For the text-containing cell, return its midpoint in [x, y] coordinate format. 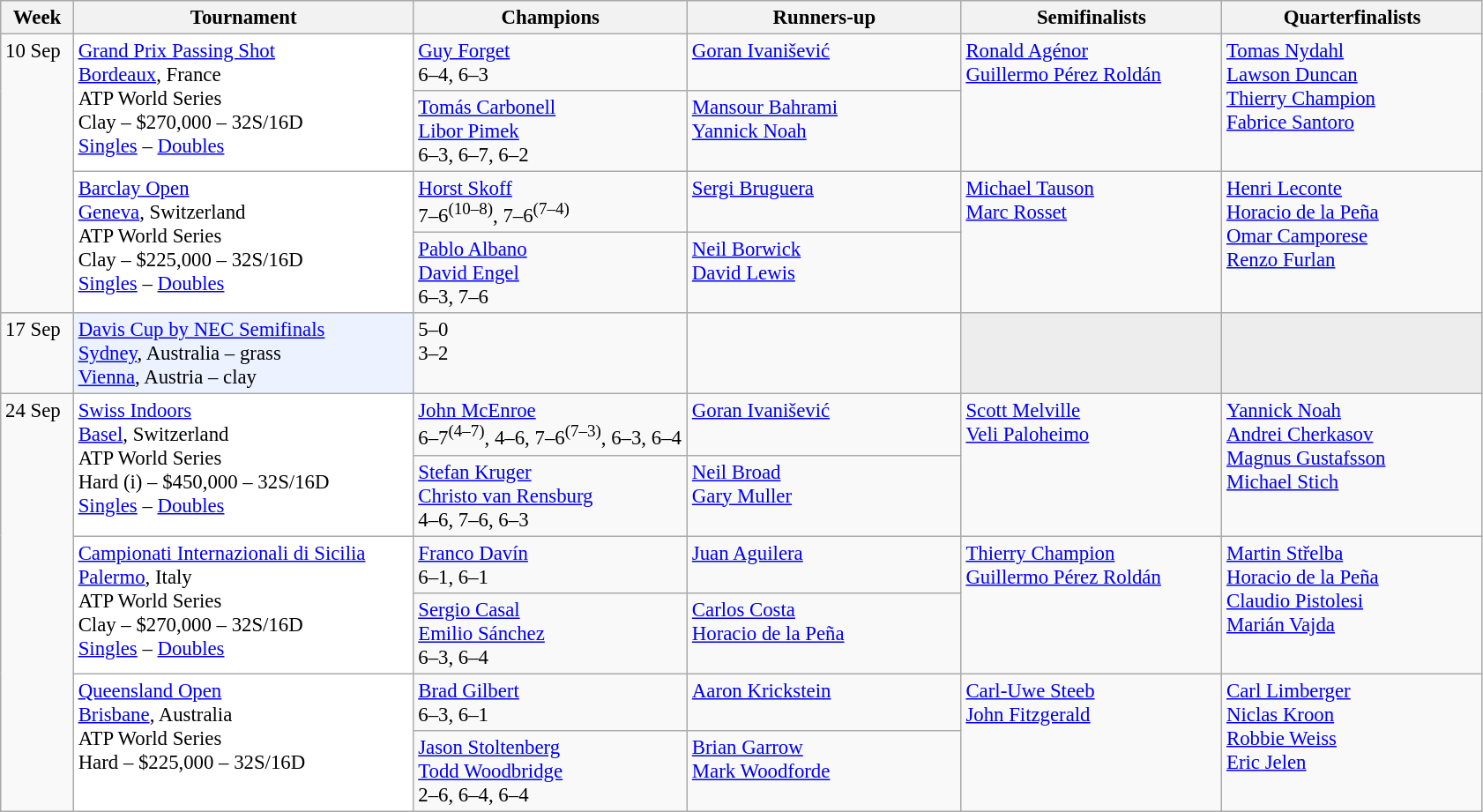
Runners-up [825, 18]
10 Sep [37, 175]
Semifinalists [1092, 18]
Neil Borwick David Lewis [825, 273]
Mansour Bahrami Yannick Noah [825, 131]
Week [37, 18]
Jason Stoltenberg Todd Woodbridge 2–6, 6–4, 6–4 [550, 771]
Campionati Internazionali di Sicilia Palermo, Italy ATP World Series Clay – $270,000 – 32S/16D Singles – Doubles [243, 605]
Stefan Kruger Christo van Rensburg 4–6, 7–6, 6–3 [550, 495]
Champions [550, 18]
Sergi Bruguera [825, 203]
Horst Skoff 7–6(10–8), 7–6(7–4) [550, 203]
Ronald Agénor Guillermo Pérez Roldán [1092, 103]
Brian Garrow Mark Woodforde [825, 771]
Pablo Albano David Engel 6–3, 7–6 [550, 273]
Swiss Indoors Basel, Switzerland ATP World Series Hard (i) – $450,000 – 32S/16D Singles – Doubles [243, 466]
Carl-Uwe Steeb John Fitzgerald [1092, 742]
Davis Cup by NEC Semifinals Sydney, Australia – grass Vienna, Austria – clay [243, 354]
Brad Gilbert 6–3, 6–1 [550, 702]
Franco Davín 6–1, 6–1 [550, 564]
5–0 3–2 [550, 354]
Quarterfinalists [1353, 18]
Martin Střelba Horacio de la Peña Claudio Pistolesi Marián Vajda [1353, 605]
Juan Aguilera [825, 564]
Neil Broad Gary Muller [825, 495]
Queensland Open Brisbane, Australia ATP World Series Hard – $225,000 – 32S/16D [243, 742]
Michael Tauson Marc Rosset [1092, 243]
Tournament [243, 18]
Aaron Krickstein [825, 702]
Henri Leconte Horacio de la Peña Omar Camporese Renzo Furlan [1353, 243]
John McEnroe 6–7(4–7), 4–6, 7–6(7–3), 6–3, 6–4 [550, 425]
Tomás Carbonell Libor Pimek 6–3, 6–7, 6–2 [550, 131]
Scott Melville Veli Paloheimo [1092, 466]
Thierry Champion Guillermo Pérez Roldán [1092, 605]
Grand Prix Passing Shot Bordeaux, France ATP World Series Clay – $270,000 – 32S/16D Singles – Doubles [243, 103]
24 Sep [37, 603]
Barclay Open Geneva, Switzerland ATP World Series Clay – $225,000 – 32S/16D Singles – Doubles [243, 243]
Yannick Noah Andrei Cherkasov Magnus Gustafsson Michael Stich [1353, 466]
Carlos Costa Horacio de la Peña [825, 633]
Guy Forget 6–4, 6–3 [550, 63]
Carl Limberger Niclas Kroon Robbie Weiss Eric Jelen [1353, 742]
Tomas Nydahl Lawson Duncan Thierry Champion Fabrice Santoro [1353, 103]
Sergio Casal Emilio Sánchez 6–3, 6–4 [550, 633]
17 Sep [37, 354]
